Provide the (X, Y) coordinate of the cell's center where the given text is located.  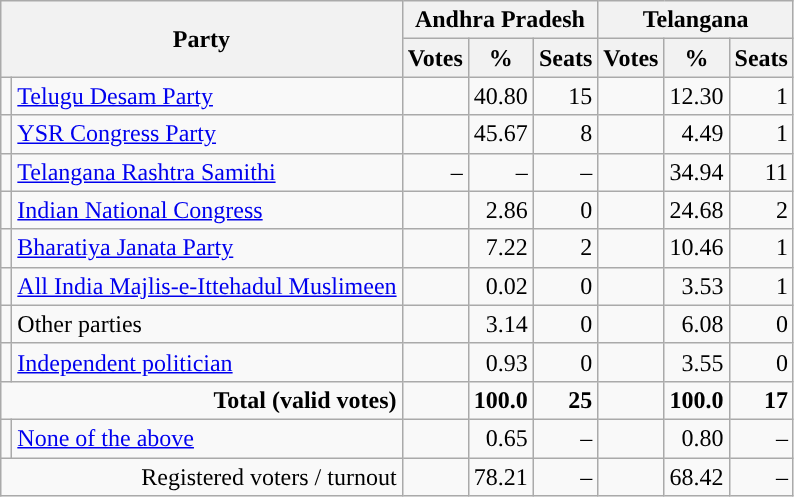
Telugu Desam Party (207, 96)
17 (761, 400)
Telangana Rashtra Samithi (207, 172)
2.86 (500, 210)
All India Majlis-e-Ittehadul Muslimeen (207, 286)
45.67 (500, 134)
Andhra Pradesh (500, 20)
0.65 (500, 438)
None of the above (207, 438)
0.02 (500, 286)
3.53 (696, 286)
YSR Congress Party (207, 134)
7.22 (500, 248)
68.42 (696, 477)
25 (565, 400)
40.80 (500, 96)
Other parties (207, 324)
3.14 (500, 324)
Party (202, 39)
10.46 (696, 248)
0.80 (696, 438)
Total (valid votes) (202, 400)
78.21 (500, 477)
4.49 (696, 134)
0.93 (500, 362)
Bharatiya Janata Party (207, 248)
34.94 (696, 172)
15 (565, 96)
6.08 (696, 324)
3.55 (696, 362)
24.68 (696, 210)
Independent politician (207, 362)
8 (565, 134)
Indian National Congress (207, 210)
Telangana (696, 20)
Registered voters / turnout (202, 477)
12.30 (696, 96)
11 (761, 172)
